Identify which cell holds the provided text, then report its [x, y] central coordinate. 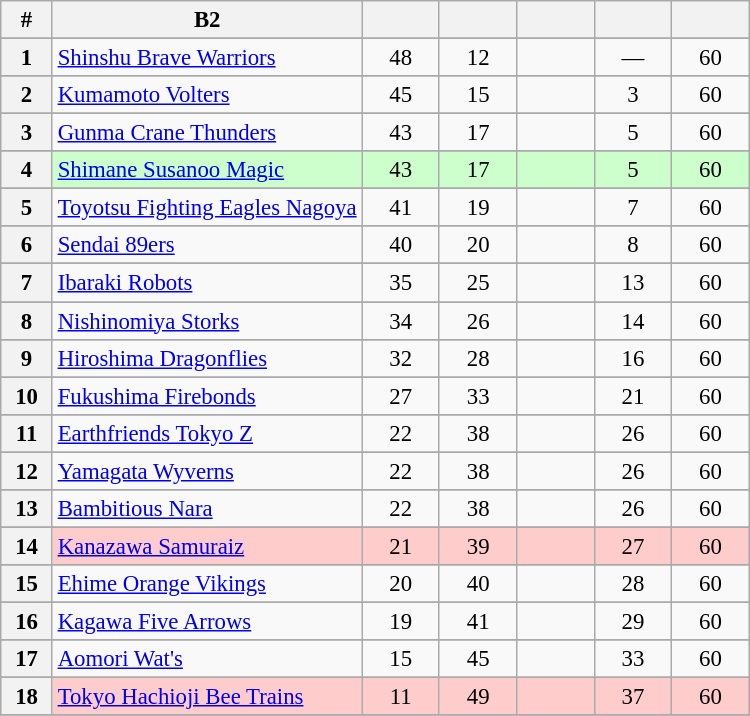
Kanazawa Samuraiz [207, 546]
Earthfriends Tokyo Z [207, 433]
2 [27, 95]
Ehime Orange Vikings [207, 584]
32 [400, 358]
37 [632, 697]
Shimane Susanoo Magic [207, 170]
18 [27, 697]
29 [632, 621]
Yamagata Wyverns [207, 471]
Toyotsu Fighting Eagles Nagoya [207, 208]
Fukushima Firebonds [207, 396]
# [27, 20]
Aomori Wat's [207, 659]
Gunma Crane Thunders [207, 133]
34 [400, 321]
— [632, 58]
9 [27, 358]
6 [27, 245]
35 [400, 283]
Ibaraki Robots [207, 283]
Tokyo Hachioji Bee Trains [207, 697]
Bambitious Nara [207, 509]
Kumamoto Volters [207, 95]
39 [478, 546]
49 [478, 697]
Sendai 89ers [207, 245]
1 [27, 58]
Shinshu Brave Warriors [207, 58]
25 [478, 283]
4 [27, 170]
Kagawa Five Arrows [207, 621]
Hiroshima Dragonflies [207, 358]
48 [400, 58]
10 [27, 396]
Nishinomiya Storks [207, 321]
B2 [207, 20]
